Determine the (x, y) coordinate at the center of the cell enclosing the given text.  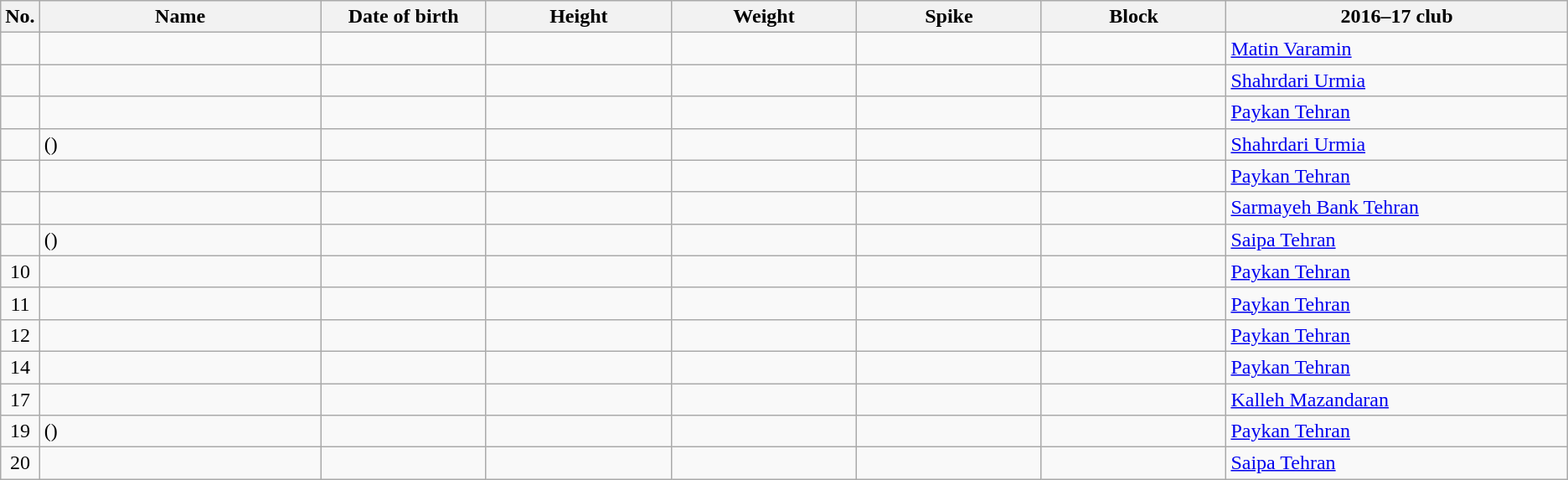
No. (20, 17)
Date of birth (404, 17)
12 (20, 335)
19 (20, 431)
Spike (950, 17)
Name (180, 17)
Height (578, 17)
Block (1134, 17)
2016–17 club (1397, 17)
11 (20, 303)
Weight (764, 17)
17 (20, 400)
20 (20, 463)
14 (20, 367)
Sarmayeh Bank Tehran (1397, 208)
10 (20, 271)
Kalleh Mazandaran (1397, 400)
Matin Varamin (1397, 49)
